Provide the (X, Y) coordinate of the cell's center where the given text is located.  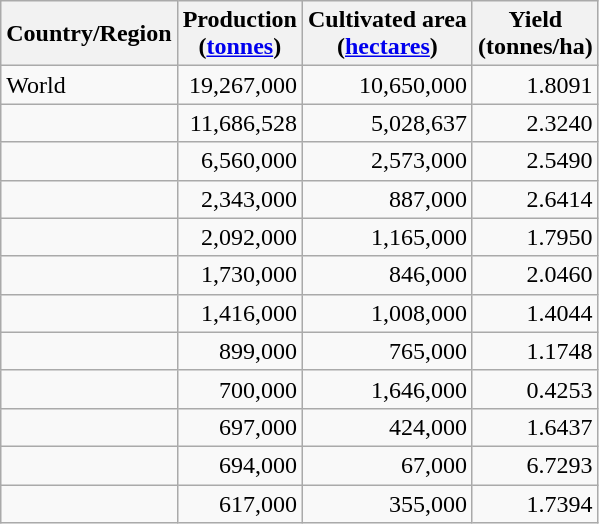
2.6414 (535, 199)
19,267,000 (240, 85)
1,730,000 (240, 275)
846,000 (387, 275)
6,560,000 (240, 161)
5,028,637 (387, 123)
Yield (tonnes/ha) (535, 34)
Cultivated area (hectares) (387, 34)
700,000 (240, 389)
694,000 (240, 465)
1,008,000 (387, 313)
617,000 (240, 503)
1.7950 (535, 237)
697,000 (240, 427)
67,000 (387, 465)
765,000 (387, 351)
2,343,000 (240, 199)
Country/Region (89, 34)
1.6437 (535, 427)
1.4044 (535, 313)
1.1748 (535, 351)
0.4253 (535, 389)
2,092,000 (240, 237)
1.7394 (535, 503)
1,416,000 (240, 313)
World (89, 85)
2.3240 (535, 123)
1,165,000 (387, 237)
887,000 (387, 199)
10,650,000 (387, 85)
2.0460 (535, 275)
Production (tonnes) (240, 34)
6.7293 (535, 465)
2.5490 (535, 161)
1,646,000 (387, 389)
1.8091 (535, 85)
11,686,528 (240, 123)
2,573,000 (387, 161)
355,000 (387, 503)
899,000 (240, 351)
424,000 (387, 427)
